Capture the cell that displays the provided text and extract its (x, y) central coordinate. 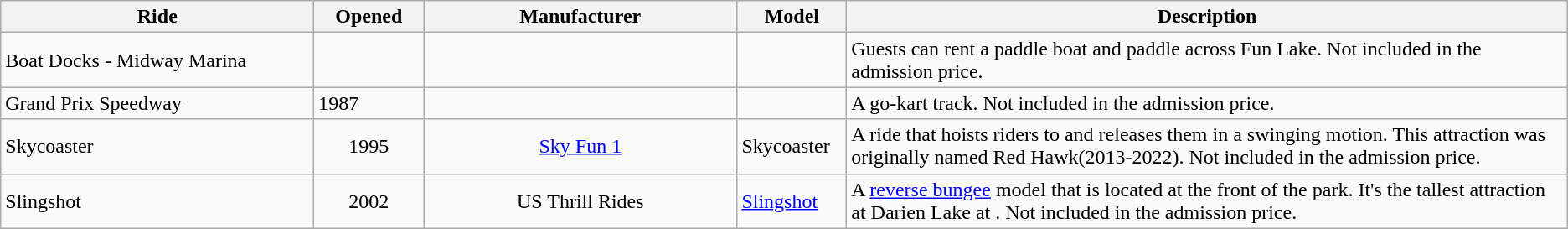
Guests can rent a paddle boat and paddle across Fun Lake. Not included in the admission price. (1207, 60)
2002 (369, 201)
Model (792, 17)
Grand Prix Speedway (157, 103)
A reverse bungee model that is located at the front of the park. It's the tallest attraction at Darien Lake at . Not included in the admission price. (1207, 201)
Ride (157, 17)
US Thrill Rides (580, 201)
1987 (369, 103)
A go-kart track. Not included in the admission price. (1207, 103)
1995 (369, 146)
Description (1207, 17)
Opened (369, 17)
Manufacturer (580, 17)
Sky Fun 1 (580, 146)
Boat Docks - Midway Marina (157, 60)
